Find where the given text appears and provide that cell's center as (X, Y) coordinate. 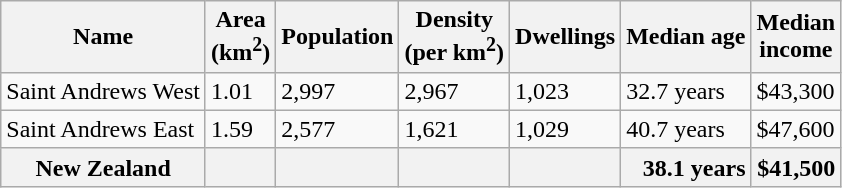
$41,500 (796, 167)
1.59 (240, 129)
Area(km2) (240, 37)
Density(per km2) (454, 37)
2,997 (338, 91)
1.01 (240, 91)
$47,600 (796, 129)
New Zealand (104, 167)
1,029 (566, 129)
32.7 years (686, 91)
2,967 (454, 91)
40.7 years (686, 129)
Saint Andrews East (104, 129)
Population (338, 37)
Saint Andrews West (104, 91)
1,023 (566, 91)
$43,300 (796, 91)
2,577 (338, 129)
Median age (686, 37)
1,621 (454, 129)
Name (104, 37)
Dwellings (566, 37)
Medianincome (796, 37)
38.1 years (686, 167)
